Identify which cell holds the provided text, then report its [X, Y] central coordinate. 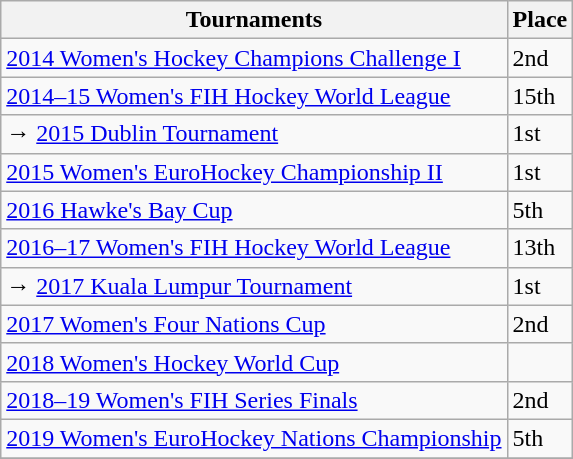
Place [540, 20]
2018 Women's Hockey World Cup [254, 362]
2018–19 Women's FIH Series Finals [254, 400]
→ 2017 Kuala Lumpur Tournament [254, 286]
2016 Hawke's Bay Cup [254, 210]
2015 Women's EuroHockey Championship II [254, 172]
Tournaments [254, 20]
13th [540, 248]
2017 Women's Four Nations Cup [254, 324]
15th [540, 96]
2014–15 Women's FIH Hockey World League [254, 96]
2016–17 Women's FIH Hockey World League [254, 248]
2014 Women's Hockey Champions Challenge I [254, 58]
→ 2015 Dublin Tournament [254, 134]
2019 Women's EuroHockey Nations Championship [254, 438]
